Scan for the cell matching the given text and deliver its (X, Y) coordinate at center. 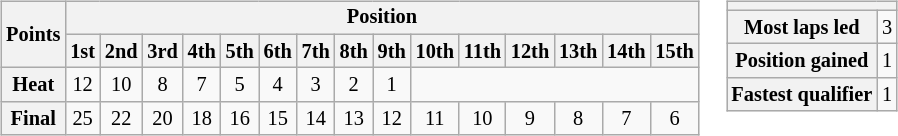
Position gained (802, 61)
Final (33, 119)
6 (674, 119)
4th (202, 51)
15th (674, 51)
12th (530, 51)
14th (626, 51)
15 (278, 119)
5th (240, 51)
14 (316, 119)
11th (482, 51)
7th (316, 51)
11 (435, 119)
2 (354, 85)
Most laps led (802, 27)
Points (33, 34)
1st (82, 51)
4 (278, 85)
8th (354, 51)
Fastest qualifier (802, 95)
13th (578, 51)
3rd (162, 51)
18 (202, 119)
25 (82, 119)
9 (530, 119)
Position (382, 18)
13 (354, 119)
20 (162, 119)
2nd (122, 51)
6th (278, 51)
16 (240, 119)
Heat (33, 85)
10th (435, 51)
22 (122, 119)
9th (392, 51)
5 (240, 85)
